Capture the cell that displays the provided text and extract its [x, y] central coordinate. 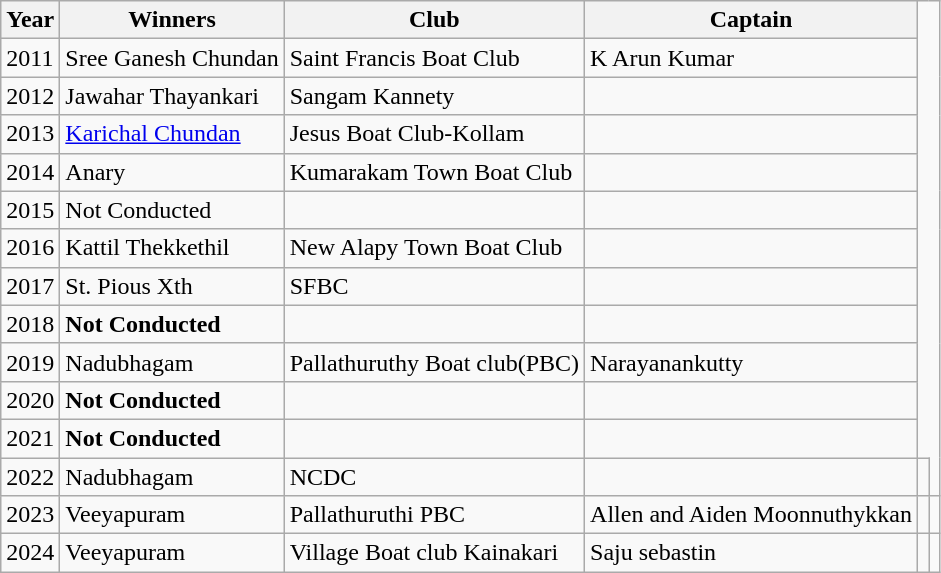
Anary [172, 172]
Year [30, 20]
Kumarakam Town Boat Club [434, 172]
St. Pious Xth [172, 286]
2015 [30, 210]
Allen and Aiden Moonnuthykkan [752, 515]
SFBC [434, 286]
Village Boat club Kainakari [434, 553]
2013 [30, 134]
2016 [30, 248]
2012 [30, 96]
Karichal Chundan [172, 134]
New Alapy Town Boat Club [434, 248]
2023 [30, 515]
2020 [30, 400]
Saint Francis Boat Club [434, 58]
NCDC [434, 477]
2011 [30, 58]
2021 [30, 438]
Sree Ganesh Chundan [172, 58]
Winners [172, 20]
2018 [30, 324]
Pallathuruthy Boat club(PBC) [434, 362]
Jawahar Thayankari [172, 96]
Saju sebastin [752, 553]
2024 [30, 553]
Club [434, 20]
Narayanankutty [752, 362]
2014 [30, 172]
Sangam Kannety [434, 96]
Kattil Thekkethil [172, 248]
Jesus Boat Club-Kollam [434, 134]
Captain [752, 20]
2019 [30, 362]
2017 [30, 286]
K Arun Kumar [752, 58]
2022 [30, 477]
Pallathuruthi PBC [434, 515]
